Pinpoint the cell where the given text exists, returning its (X, Y) midpoint coordinate. 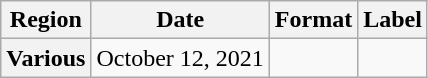
Format (313, 20)
Various (46, 58)
Date (180, 20)
Label (393, 20)
Region (46, 20)
October 12, 2021 (180, 58)
